Identify which cell holds the provided text, then report its [X, Y] central coordinate. 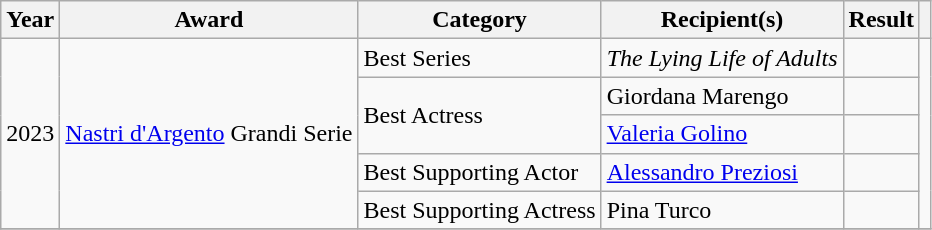
Result [881, 20]
Year [30, 20]
Nastri d'Argento Grandi Serie [209, 134]
Category [480, 20]
Alessandro Preziosi [722, 172]
Best Supporting Actress [480, 210]
Valeria Golino [722, 134]
Giordana Marengo [722, 96]
Award [209, 20]
Pina Turco [722, 210]
The Lying Life of Adults [722, 58]
Best Series [480, 58]
Best Supporting Actor [480, 172]
2023 [30, 134]
Best Actress [480, 115]
Recipient(s) [722, 20]
